Search for the cell housing the specified text and yield its (x, y) center coordinate. 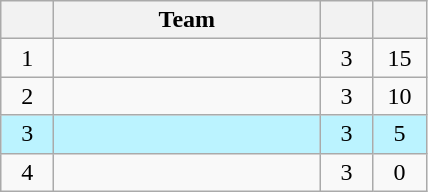
5 (400, 134)
0 (400, 172)
15 (400, 58)
1 (28, 58)
2 (28, 96)
4 (28, 172)
10 (400, 96)
Team (187, 20)
